For the text-containing cell, return its midpoint in [X, Y] coordinate format. 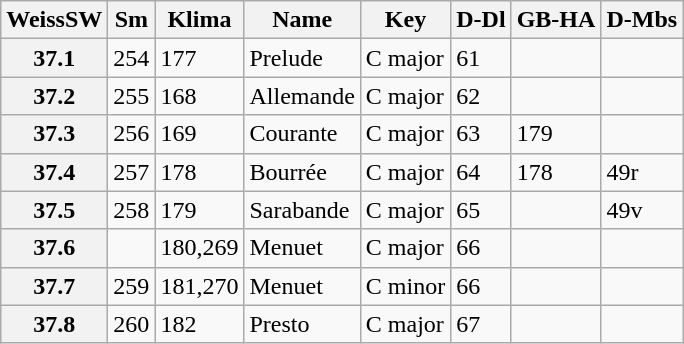
168 [200, 96]
D-Mbs [642, 20]
61 [481, 58]
37.6 [54, 248]
255 [132, 96]
64 [481, 172]
37.7 [54, 286]
62 [481, 96]
181,270 [200, 286]
180,269 [200, 248]
GB-HA [556, 20]
182 [200, 324]
37.3 [54, 134]
Prelude [302, 58]
37.5 [54, 210]
Sarabande [302, 210]
258 [132, 210]
Key [405, 20]
260 [132, 324]
256 [132, 134]
37.2 [54, 96]
Allemande [302, 96]
63 [481, 134]
Name [302, 20]
C minor [405, 286]
67 [481, 324]
37.4 [54, 172]
Klima [200, 20]
177 [200, 58]
Courante [302, 134]
169 [200, 134]
Presto [302, 324]
WeissSW [54, 20]
37.8 [54, 324]
37.1 [54, 58]
259 [132, 286]
65 [481, 210]
257 [132, 172]
49v [642, 210]
49r [642, 172]
Bourrée [302, 172]
D-Dl [481, 20]
254 [132, 58]
Sm [132, 20]
